Extract the [X, Y] coordinate from the center of the cell holding the provided text.  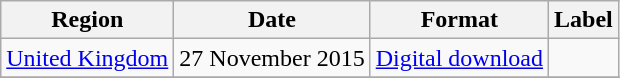
Date [272, 20]
United Kingdom [88, 58]
Region [88, 20]
Label [584, 20]
Format [459, 20]
27 November 2015 [272, 58]
Digital download [459, 58]
